Identify which cell holds the provided text, then report its (X, Y) central coordinate. 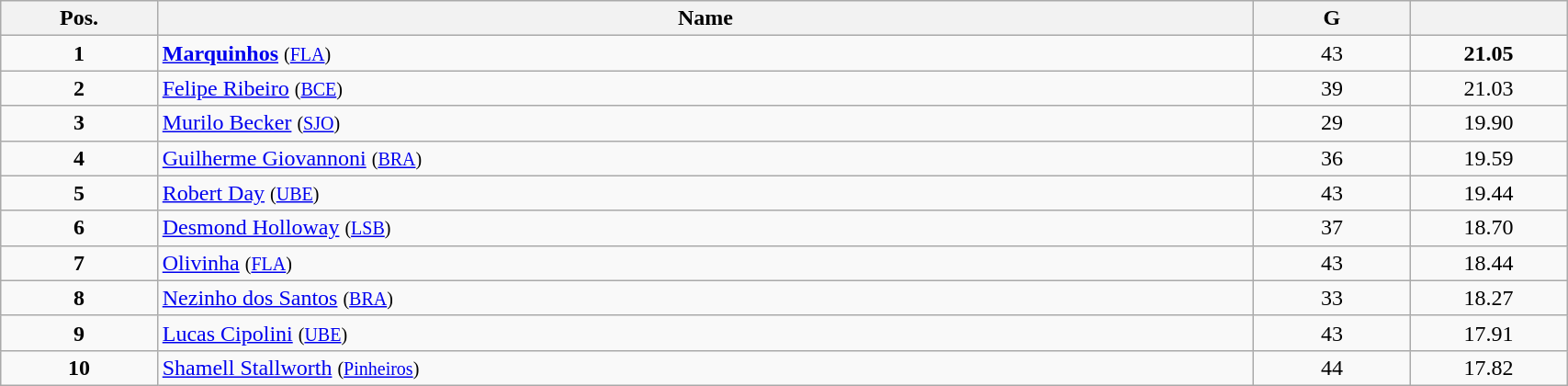
18.27 (1488, 298)
39 (1332, 88)
7 (79, 263)
8 (79, 298)
Murilo Becker (SJO) (705, 123)
Desmond Holloway (LSB) (705, 228)
44 (1332, 368)
Pos. (79, 18)
37 (1332, 228)
36 (1332, 158)
19.44 (1488, 193)
21.05 (1488, 53)
Nezinho dos Santos (BRA) (705, 298)
Shamell Stallworth (Pinheiros) (705, 368)
6 (79, 228)
17.82 (1488, 368)
Marquinhos (FLA) (705, 53)
5 (79, 193)
18.70 (1488, 228)
4 (79, 158)
Guilherme Giovannoni (BRA) (705, 158)
9 (79, 333)
21.03 (1488, 88)
Lucas Cipolini (UBE) (705, 333)
Felipe Ribeiro (BCE) (705, 88)
33 (1332, 298)
17.91 (1488, 333)
19.90 (1488, 123)
18.44 (1488, 263)
Robert Day (UBE) (705, 193)
29 (1332, 123)
19.59 (1488, 158)
2 (79, 88)
G (1332, 18)
3 (79, 123)
10 (79, 368)
Olivinha (FLA) (705, 263)
1 (79, 53)
Name (705, 18)
